Capture the cell that displays the provided text and extract its (X, Y) central coordinate. 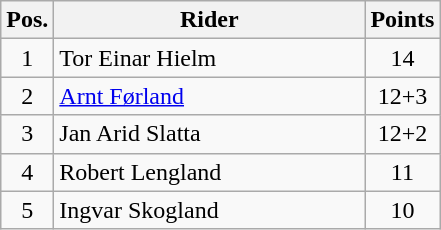
Rider (210, 20)
3 (28, 134)
Points (402, 20)
Pos. (28, 20)
12+2 (402, 134)
Ingvar Skogland (210, 210)
14 (402, 58)
Tor Einar Hielm (210, 58)
10 (402, 210)
Robert Lengland (210, 172)
1 (28, 58)
Arnt Førland (210, 96)
4 (28, 172)
Jan Arid Slatta (210, 134)
11 (402, 172)
5 (28, 210)
2 (28, 96)
12+3 (402, 96)
